Capture the cell that displays the provided text and extract its [x, y] central coordinate. 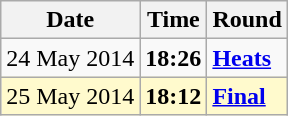
Heats [247, 58]
25 May 2014 [70, 96]
Round [247, 20]
24 May 2014 [70, 58]
Time [174, 20]
Final [247, 96]
18:26 [174, 58]
Date [70, 20]
18:12 [174, 96]
